Detect which cell encompasses the target text, then output its (x, y) center coordinate. 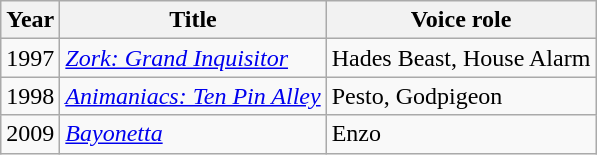
1997 (30, 58)
2009 (30, 134)
Pesto, Godpigeon (461, 96)
Enzo (461, 134)
Title (193, 20)
Year (30, 20)
Animaniacs: Ten Pin Alley (193, 96)
Bayonetta (193, 134)
Voice role (461, 20)
Hades Beast, House Alarm (461, 58)
Zork: Grand Inquisitor (193, 58)
1998 (30, 96)
